Return (x, y) of the center of cell containing provided text 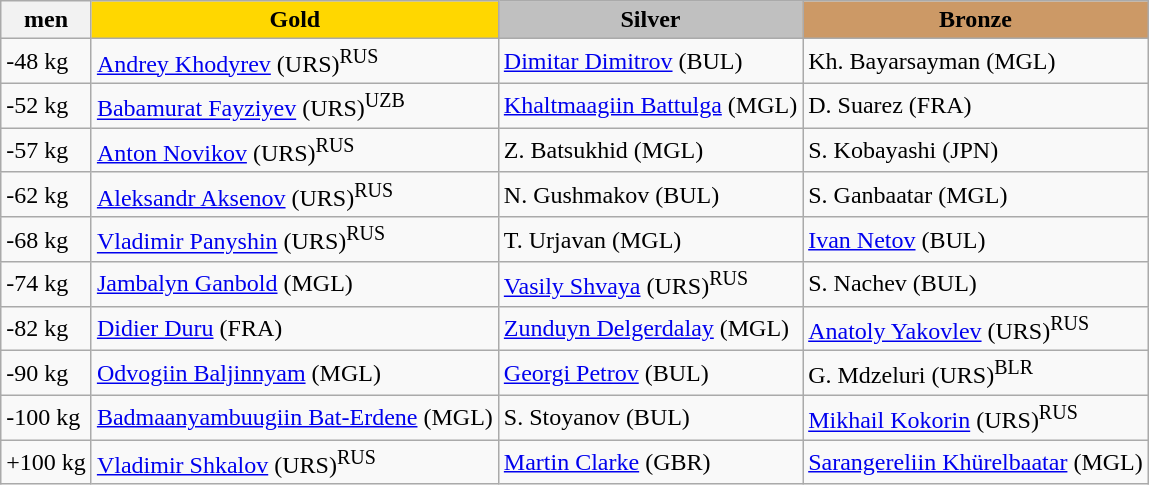
Badmaanyambuugiin Bat-Erdene (MGL) (294, 418)
Jambalyn Ganbold (MGL) (294, 284)
Zunduyn Delgerdalay (MGL) (650, 328)
Didier Duru (FRA) (294, 328)
Odvogiin Baljinnyam (MGL) (294, 374)
Andrey Khodyrev (URS)RUS (294, 62)
Vasily Shvaya (URS)RUS (650, 284)
S. Ganbaatar (MGL) (976, 194)
Dimitar Dimitrov (BUL) (650, 62)
-48 kg (46, 62)
Georgi Petrov (BUL) (650, 374)
Ivan Netov (BUL) (976, 240)
-57 kg (46, 150)
Khaltmaagiin Battulga (MGL) (650, 106)
S. Kobayashi (JPN) (976, 150)
Z. Batsukhid (MGL) (650, 150)
S. Stoyanov (BUL) (650, 418)
Anatoly Yakovlev (URS)RUS (976, 328)
Bronze (976, 20)
G. Mdzeluri (URS)BLR (976, 374)
-68 kg (46, 240)
Anton Novikov (URS)RUS (294, 150)
Gold (294, 20)
-74 kg (46, 284)
N. Gushmakov (BUL) (650, 194)
+100 kg (46, 462)
Sarangereliin Khürelbaatar (MGL) (976, 462)
D. Suarez (FRA) (976, 106)
Babamurat Fayziyev (URS)UZB (294, 106)
-52 kg (46, 106)
T. Urjavan (MGL) (650, 240)
S. Nachev (BUL) (976, 284)
Aleksandr Aksenov (URS)RUS (294, 194)
Kh. Bayarsayman (MGL) (976, 62)
-82 kg (46, 328)
-90 kg (46, 374)
Martin Clarke (GBR) (650, 462)
-62 kg (46, 194)
Mikhail Kokorin (URS)RUS (976, 418)
-100 kg (46, 418)
men (46, 20)
Vladimir Shkalov (URS)RUS (294, 462)
Silver (650, 20)
Vladimir Panyshin (URS)RUS (294, 240)
